Output the [X, Y] coordinate of the center of the cell containing the given text.  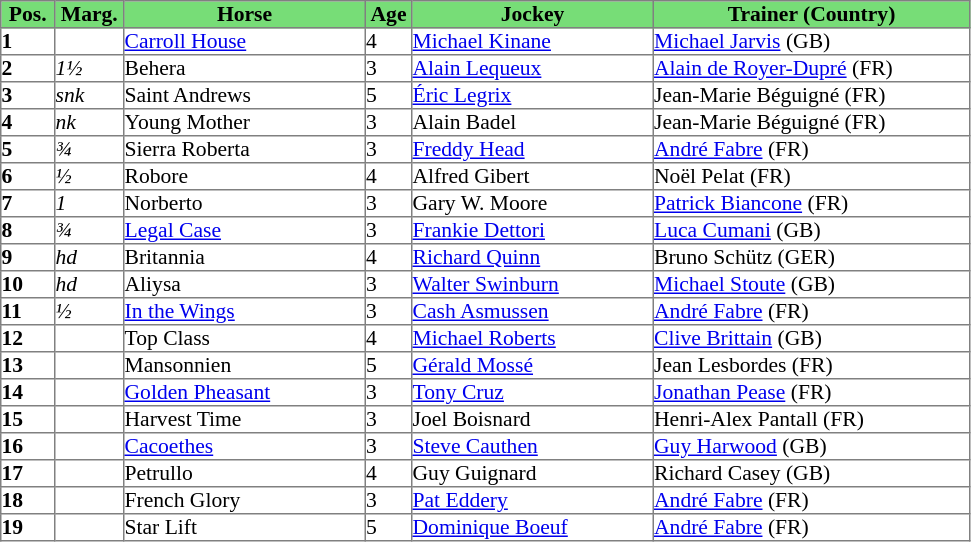
Jean Lesbordes (FR) [811, 366]
Harvest Time [245, 420]
12 [28, 338]
Cash Asmussen [533, 312]
Michael Stoute (GB) [811, 284]
Top Class [245, 338]
Alain Lequeux [533, 68]
Alfred Gibert [533, 176]
Trainer (Country) [811, 14]
Alain de Royer-Dupré (FR) [811, 68]
16 [28, 446]
Pat Eddery [533, 500]
Alain Badel [533, 122]
Gary W. Moore [533, 204]
Walter Swinburn [533, 284]
Sierra Roberta [245, 150]
Jonathan Pease (FR) [811, 392]
15 [28, 420]
Guy Guignard [533, 474]
Marg. [90, 14]
Golden Pheasant [245, 392]
Michael Roberts [533, 338]
nk [90, 122]
Legal Case [245, 230]
9 [28, 258]
2 [28, 68]
Joel Boisnard [533, 420]
Gérald Mossé [533, 366]
Aliysa [245, 284]
Noël Pelat (FR) [811, 176]
Luca Cumani (GB) [811, 230]
Norberto [245, 204]
Young Mother [245, 122]
Dominique Boeuf [533, 528]
10 [28, 284]
6 [28, 176]
Star Lift [245, 528]
19 [28, 528]
11 [28, 312]
Steve Cauthen [533, 446]
Robore [245, 176]
Carroll House [245, 42]
Frankie Dettori [533, 230]
Freddy Head [533, 150]
8 [28, 230]
Guy Harwood (GB) [811, 446]
Pos. [28, 14]
Mansonnien [245, 366]
Clive Brittain (GB) [811, 338]
7 [28, 204]
snk [90, 96]
Petrullo [245, 474]
Cacoethes [245, 446]
Richard Quinn [533, 258]
17 [28, 474]
Jockey [533, 14]
French Glory [245, 500]
18 [28, 500]
Saint Andrews [245, 96]
1½ [90, 68]
Age [388, 14]
Patrick Biancone (FR) [811, 204]
14 [28, 392]
Britannia [245, 258]
Henri-Alex Pantall (FR) [811, 420]
Richard Casey (GB) [811, 474]
In the Wings [245, 312]
Michael Kinane [533, 42]
Éric Legrix [533, 96]
Tony Cruz [533, 392]
Michael Jarvis (GB) [811, 42]
Bruno Schütz (GER) [811, 258]
Behera [245, 68]
Horse [245, 14]
13 [28, 366]
